Search for the cell housing the specified text and yield its [x, y] center coordinate. 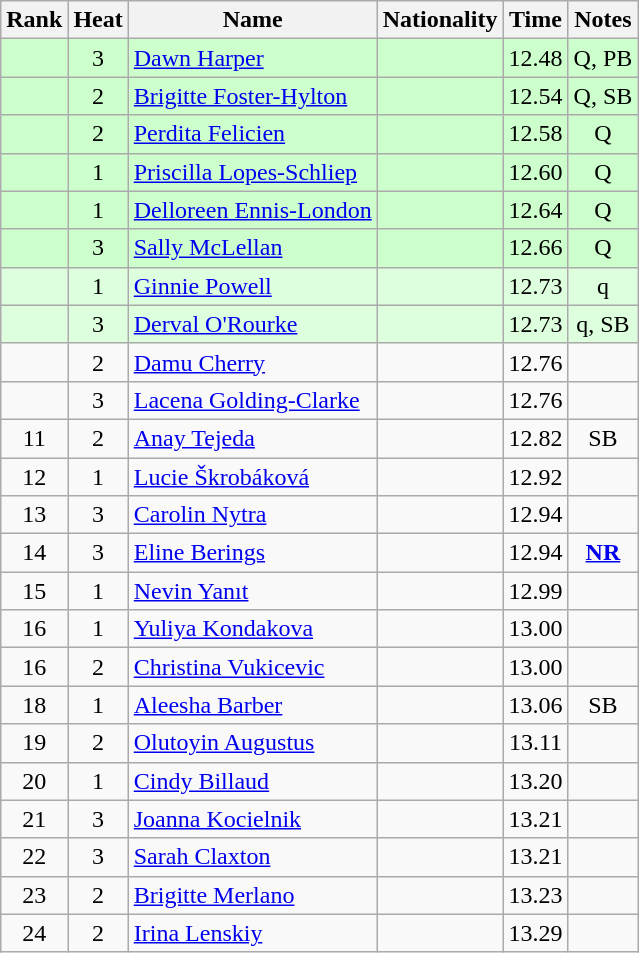
Sally McLellan [252, 248]
Priscilla Lopes-Schliep [252, 172]
20 [34, 781]
12.64 [536, 210]
Aleesha Barber [252, 705]
Brigitte Merlano [252, 895]
21 [34, 819]
13 [34, 515]
Dawn Harper [252, 58]
18 [34, 705]
Derval O'Rourke [252, 324]
12.82 [536, 438]
Heat [98, 20]
12.54 [536, 96]
Delloreen Ennis-London [252, 210]
Yuliya Kondakova [252, 629]
12 [34, 477]
Lacena Golding-Clarke [252, 400]
24 [34, 933]
q, SB [603, 324]
13.11 [536, 743]
Q, SB [603, 96]
NR [603, 553]
14 [34, 553]
Perdita Felicien [252, 134]
Carolin Nytra [252, 515]
Eline Berings [252, 553]
19 [34, 743]
Nevin Yanıt [252, 591]
Rank [34, 20]
Irina Lenskiy [252, 933]
22 [34, 857]
Ginnie Powell [252, 286]
12.66 [536, 248]
13.23 [536, 895]
13.20 [536, 781]
Christina Vukicevic [252, 667]
13.06 [536, 705]
Notes [603, 20]
12.99 [536, 591]
Name [252, 20]
12.92 [536, 477]
12.48 [536, 58]
Time [536, 20]
12.60 [536, 172]
Sarah Claxton [252, 857]
12.58 [536, 134]
Cindy Billaud [252, 781]
Nationality [440, 20]
Olutoyin Augustus [252, 743]
Q, PB [603, 58]
Lucie Škrobáková [252, 477]
q [603, 286]
Damu Cherry [252, 362]
11 [34, 438]
13.29 [536, 933]
23 [34, 895]
Anay Tejeda [252, 438]
Joanna Kocielnik [252, 819]
15 [34, 591]
Brigitte Foster-Hylton [252, 96]
